For the text-containing cell, return its midpoint in (X, Y) coordinate format. 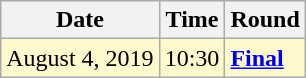
Final (265, 58)
Date (80, 20)
Round (265, 20)
10:30 (192, 58)
August 4, 2019 (80, 58)
Time (192, 20)
